Find where the given text appears and provide that cell's center as (x, y) coordinate. 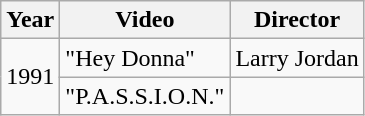
Year (30, 20)
"Hey Donna" (145, 58)
Larry Jordan (297, 58)
Director (297, 20)
Video (145, 20)
1991 (30, 77)
"P.A.S.S.I.O.N." (145, 96)
